Extract the [x, y] coordinate from the center of the cell holding the provided text.  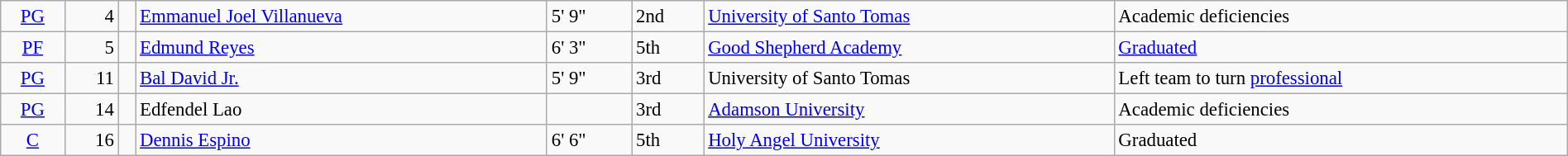
Edfendel Lao [342, 110]
Adamson University [909, 110]
C [33, 140]
PF [33, 48]
5 [91, 48]
Left team to turn professional [1341, 78]
4 [91, 17]
Bal David Jr. [342, 78]
11 [91, 78]
Good Shepherd Academy [909, 48]
16 [91, 140]
2nd [668, 17]
Holy Angel University [909, 140]
Edmund Reyes [342, 48]
Dennis Espino [342, 140]
Emmanuel Joel Villanueva [342, 17]
6' 3" [589, 48]
6' 6" [589, 140]
14 [91, 110]
